Detect which cell encompasses the target text, then output its [x, y] center coordinate. 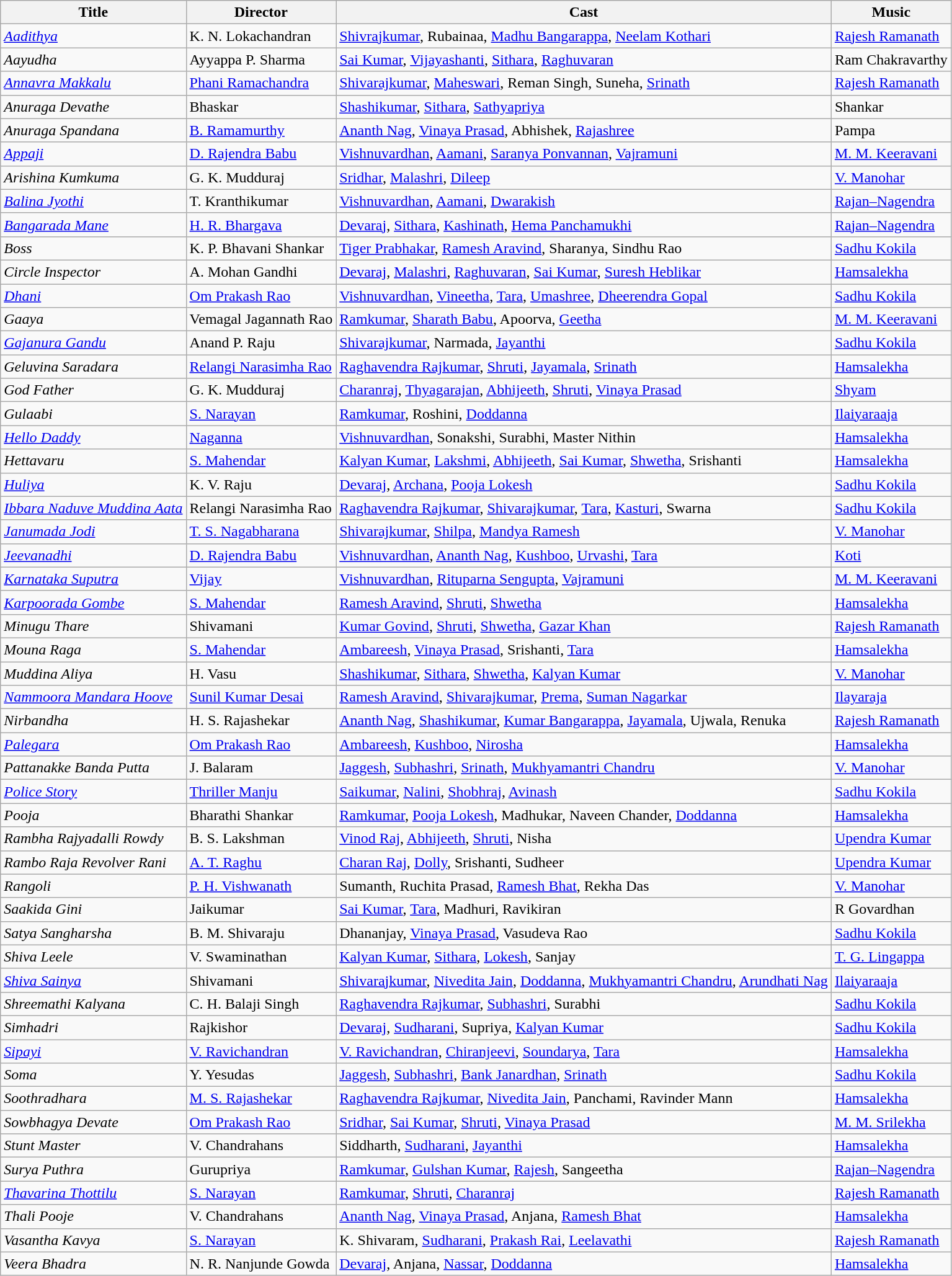
Pooja [93, 815]
Siddharth, Sudharani, Jayanthi [584, 1146]
Ananth Nag, Shashikumar, Kumar Bangarappa, Jayamala, Ujwala, Renuka [584, 721]
Sumanth, Ruchita Prasad, Ramesh Bhat, Rekha Das [584, 886]
M. M. Srilekha [891, 1122]
Devaraj, Malashri, Raghuvaran, Sai Kumar, Suresh Heblikar [584, 272]
Shiva Leele [93, 957]
B. S. Lakshman [261, 839]
Gajanura Gandu [93, 343]
Balina Jyothi [93, 201]
Ramkumar, Pooja Lokesh, Madhukar, Naveen Chander, Doddanna [584, 815]
Charanraj, Thyagarajan, Abhijeeth, Shruti, Vinaya Prasad [584, 390]
Kalyan Kumar, Lakshmi, Abhijeeth, Sai Kumar, Shwetha, Srishanti [584, 461]
C. H. Balaji Singh [261, 1004]
Karpoorada Gombe [93, 602]
Devaraj, Archana, Pooja Lokesh [584, 484]
Appaji [93, 154]
Ramesh Aravind, Shivarajkumar, Prema, Suman Nagarkar [584, 697]
Thriller Manju [261, 792]
Sowbhagya Devate [93, 1122]
Surya Puthra [93, 1169]
Karnataka Suputra [93, 579]
Shiva Sainya [93, 980]
Stunt Master [93, 1146]
Sai Kumar, Tara, Madhuri, Ravikiran [584, 909]
Koti [891, 555]
Boss [93, 248]
M. S. Rajashekar [261, 1099]
Nirbandha [93, 721]
Geluvina Saradara [93, 367]
Vishnuvardhan, Vineetha, Tara, Umashree, Dheerendra Gopal [584, 296]
Kalyan Kumar, Sithara, Lokesh, Sanjay [584, 957]
Ramkumar, Roshini, Doddanna [584, 414]
Shivrajkumar, Rubainaa, Madhu Bangarappa, Neelam Kothari [584, 36]
Thali Pooje [93, 1216]
Y. Yesudas [261, 1075]
T. Kranthikumar [261, 201]
Naganna [261, 437]
A. T. Raghu [261, 862]
Annavra Makkalu [93, 83]
Jeevanadhi [93, 555]
Sai Kumar, Vijayashanti, Sithara, Raghuvaran [584, 60]
Saakida Gini [93, 909]
Muddina Aliya [93, 673]
Jaggesh, Subhashri, Bank Janardhan, Srinath [584, 1075]
Sipayi [93, 1051]
Nammoora Mandara Hoove [93, 697]
T. G. Lingappa [891, 957]
K. N. Lokachandran [261, 36]
Ram Chakravarthy [891, 60]
Gulaabi [93, 414]
Circle Inspector [93, 272]
B. Ramamurthy [261, 130]
Shreemathi Kalyana [93, 1004]
Rajkishor [261, 1027]
Vasantha Kavya [93, 1240]
Vishnuvardhan, Sonakshi, Surabhi, Master Nithin [584, 437]
N. R. Nanjunde Gowda [261, 1264]
Phani Ramachandra [261, 83]
Charan Raj, Dolly, Srishanti, Sudheer [584, 862]
Rangoli [93, 886]
Dhananjay, Vinaya Prasad, Vasudeva Rao [584, 933]
Shivarajkumar, Narmada, Jayanthi [584, 343]
Vishnuvardhan, Rituparna Sengupta, Vajramuni [584, 579]
Shivarajkumar, Maheswari, Reman Singh, Suneha, Srinath [584, 83]
Devaraj, Anjana, Nassar, Doddanna [584, 1264]
Hello Daddy [93, 437]
Sunil Kumar Desai [261, 697]
Thavarina Thottilu [93, 1193]
Ayyappa P. Sharma [261, 60]
A. Mohan Gandhi [261, 272]
Bharathi Shankar [261, 815]
Jaggesh, Subhashri, Srinath, Mukhyamantri Chandru [584, 768]
Shivarajkumar, Nivedita Jain, Doddanna, Mukhyamantri Chandru, Arundhati Nag [584, 980]
Devaraj, Sithara, Kashinath, Hema Panchamukhi [584, 225]
Gaaya [93, 319]
Ananth Nag, Vinaya Prasad, Anjana, Ramesh Bhat [584, 1216]
Palegara [93, 744]
Vinod Raj, Abhijeeth, Shruti, Nisha [584, 839]
T. S. Nagabharana [261, 532]
H. R. Bhargava [261, 225]
Ramkumar, Shruti, Charanraj [584, 1193]
Hettavaru [93, 461]
Vijay [261, 579]
Soma [93, 1075]
K. V. Raju [261, 484]
Arishina Kumkuma [93, 177]
Anuraga Devathe [93, 107]
Anuraga Spandana [93, 130]
J. Balaram [261, 768]
Raghavendra Rajkumar, Subhashri, Surabhi [584, 1004]
Ramkumar, Sharath Babu, Apoorva, Geetha [584, 319]
Police Story [93, 792]
K. Shivaram, Sudharani, Prakash Rai, Leelavathi [584, 1240]
Minugu Thare [93, 626]
Raghavendra Rajkumar, Shruti, Jayamala, Srinath [584, 367]
V. Swaminathan [261, 957]
Soothradhara [93, 1099]
Aadithya [93, 36]
Aayudha [93, 60]
Mouna Raga [93, 649]
V. Ravichandran [261, 1051]
Cast [584, 12]
Janumada Jodi [93, 532]
Shankar [891, 107]
H. S. Rajashekar [261, 721]
Bangarada Mane [93, 225]
Rambha Rajyadalli Rowdy [93, 839]
Simhadri [93, 1027]
Vemagal Jagannath Rao [261, 319]
B. M. Shivaraju [261, 933]
H. Vasu [261, 673]
K. P. Bhavani Shankar [261, 248]
Raghavendra Rajkumar, Shivarajkumar, Tara, Kasturi, Swarna [584, 508]
Tiger Prabhakar, Ramesh Aravind, Sharanya, Sindhu Rao [584, 248]
Ramkumar, Gulshan Kumar, Rajesh, Sangeetha [584, 1169]
Shivarajkumar, Shilpa, Mandya Ramesh [584, 532]
Sridhar, Sai Kumar, Shruti, Vinaya Prasad [584, 1122]
Ambareesh, Kushboo, Nirosha [584, 744]
Vishnuvardhan, Aamani, Saranya Ponvannan, Vajramuni [584, 154]
Bhaskar [261, 107]
Ramesh Aravind, Shruti, Shwetha [584, 602]
P. H. Vishwanath [261, 886]
Veera Bhadra [93, 1264]
Ananth Nag, Vinaya Prasad, Abhishek, Rajashree [584, 130]
Shashikumar, Sithara, Shwetha, Kalyan Kumar [584, 673]
Vishnuvardhan, Ananth Nag, Kushboo, Urvashi, Tara [584, 555]
Ibbara Naduve Muddina Aata [93, 508]
Satya Sangharsha [93, 933]
Title [93, 12]
R Govardhan [891, 909]
Music [891, 12]
Director [261, 12]
Raghavendra Rajkumar, Nivedita Jain, Panchami, Ravinder Mann [584, 1099]
Ilayaraja [891, 697]
Gurupriya [261, 1169]
Saikumar, Nalini, Shobhraj, Avinash [584, 792]
Jaikumar [261, 909]
Anand P. Raju [261, 343]
Dhani [93, 296]
Pampa [891, 130]
Sridhar, Malashri, Dileep [584, 177]
Rambo Raja Revolver Rani [93, 862]
Ambareesh, Vinaya Prasad, Srishanti, Tara [584, 649]
V. Ravichandran, Chiranjeevi, Soundarya, Tara [584, 1051]
Shashikumar, Sithara, Sathyapriya [584, 107]
Huliya [93, 484]
Shyam [891, 390]
Kumar Govind, Shruti, Shwetha, Gazar Khan [584, 626]
God Father [93, 390]
Devaraj, Sudharani, Supriya, Kalyan Kumar [584, 1027]
Pattanakke Banda Putta [93, 768]
Vishnuvardhan, Aamani, Dwarakish [584, 201]
